Output the (X, Y) coordinate of the center of the cell containing the given text.  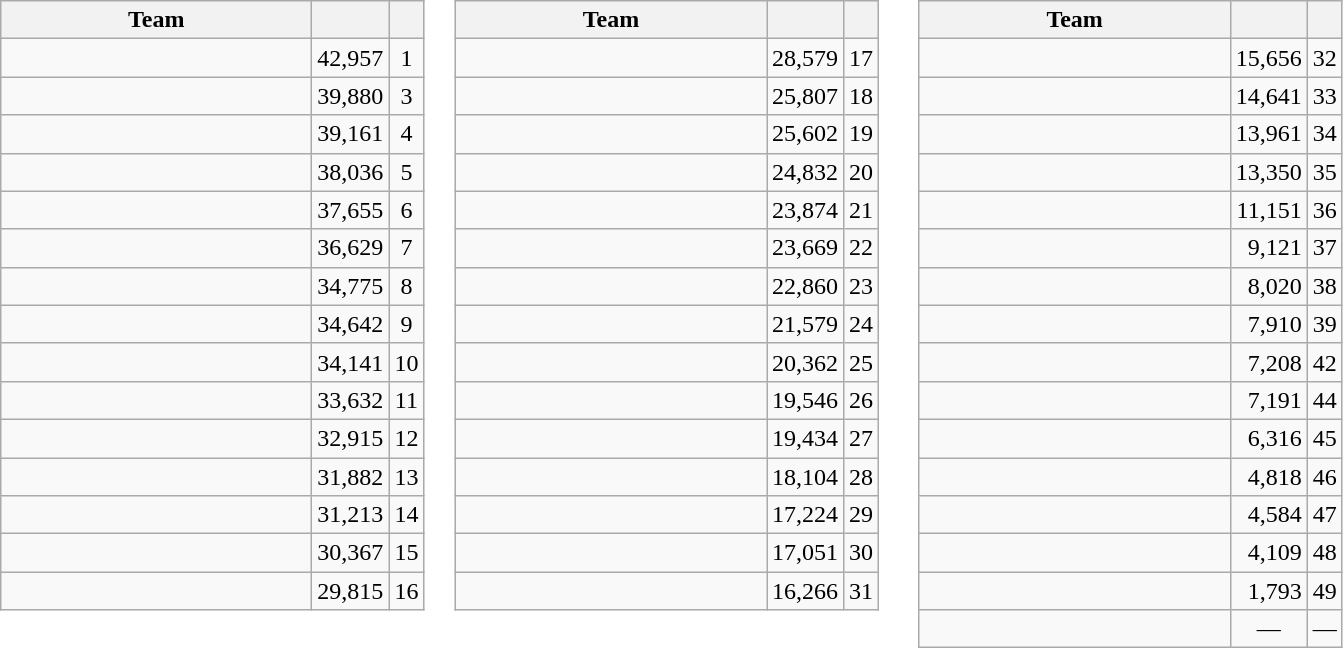
7 (406, 248)
27 (862, 438)
25,602 (804, 134)
7,910 (1268, 324)
24,832 (804, 172)
17,051 (804, 553)
22,860 (804, 286)
18,104 (804, 477)
19,434 (804, 438)
12 (406, 438)
9 (406, 324)
4,109 (1268, 553)
37,655 (350, 210)
15 (406, 553)
20 (862, 172)
33,632 (350, 400)
24 (862, 324)
6,316 (1268, 438)
13,350 (1268, 172)
31,882 (350, 477)
9,121 (1268, 248)
20,362 (804, 362)
6 (406, 210)
29,815 (350, 591)
32,915 (350, 438)
38,036 (350, 172)
29 (862, 515)
26 (862, 400)
31 (862, 591)
49 (1324, 591)
35 (1324, 172)
11 (406, 400)
42,957 (350, 58)
38 (1324, 286)
28 (862, 477)
4,584 (1268, 515)
39,880 (350, 96)
16,266 (804, 591)
13,961 (1268, 134)
25 (862, 362)
10 (406, 362)
36 (1324, 210)
32 (1324, 58)
19,546 (804, 400)
42 (1324, 362)
15,656 (1268, 58)
7,191 (1268, 400)
44 (1324, 400)
11,151 (1268, 210)
17 (862, 58)
14,641 (1268, 96)
25,807 (804, 96)
13 (406, 477)
48 (1324, 553)
17,224 (804, 515)
1 (406, 58)
22 (862, 248)
23 (862, 286)
34 (1324, 134)
19 (862, 134)
30 (862, 553)
39,161 (350, 134)
3 (406, 96)
31,213 (350, 515)
39 (1324, 324)
47 (1324, 515)
34,642 (350, 324)
8 (406, 286)
8,020 (1268, 286)
21,579 (804, 324)
1,793 (1268, 591)
36,629 (350, 248)
37 (1324, 248)
23,874 (804, 210)
34,141 (350, 362)
18 (862, 96)
46 (1324, 477)
14 (406, 515)
30,367 (350, 553)
34,775 (350, 286)
45 (1324, 438)
4 (406, 134)
23,669 (804, 248)
16 (406, 591)
5 (406, 172)
28,579 (804, 58)
21 (862, 210)
33 (1324, 96)
4,818 (1268, 477)
7,208 (1268, 362)
